Detect which cell encompasses the target text, then output its [X, Y] center coordinate. 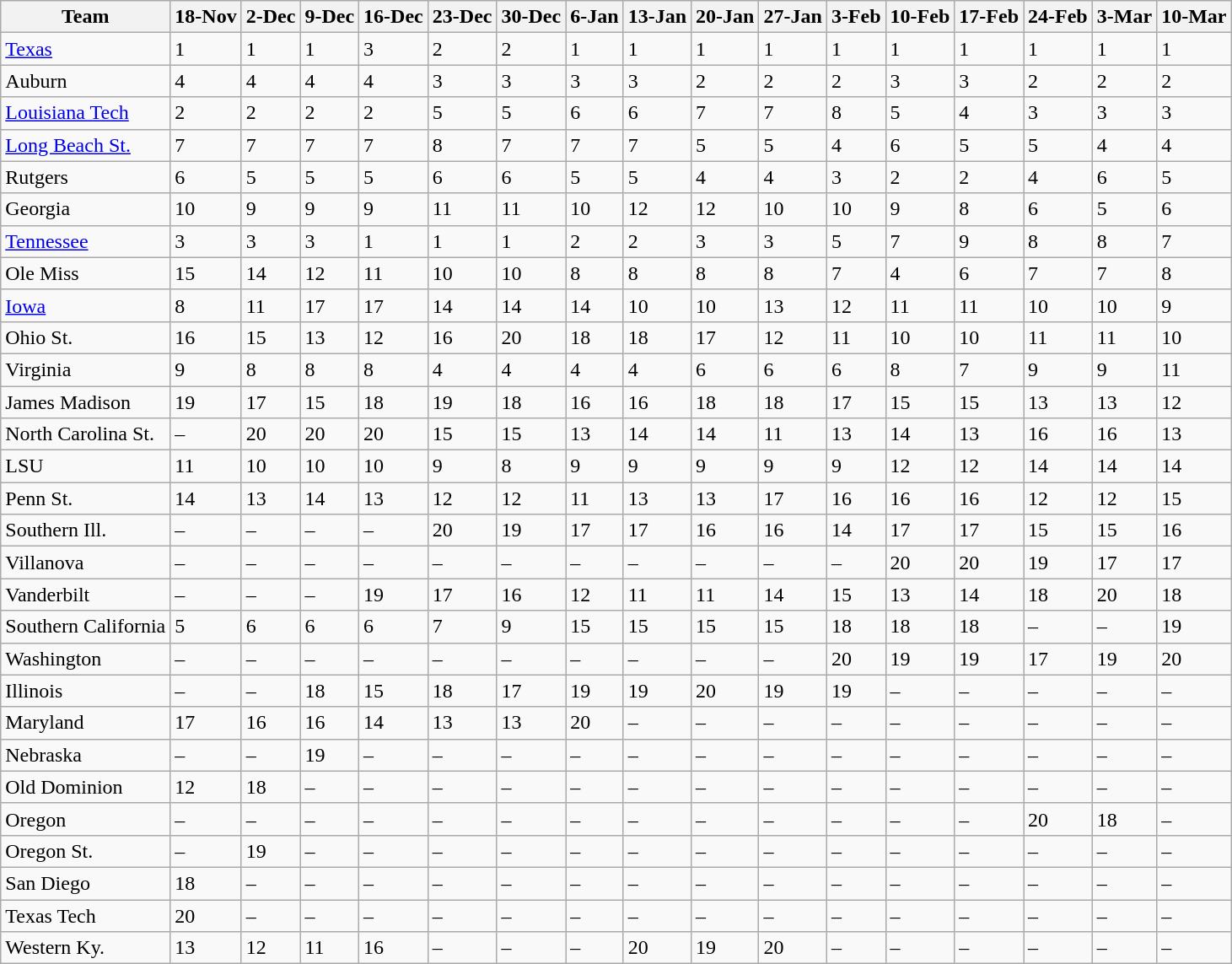
Oregon St. [86, 851]
9-Dec [330, 17]
San Diego [86, 883]
Team [86, 17]
2-Dec [271, 17]
Penn St. [86, 498]
Georgia [86, 209]
20-Jan [725, 17]
Iowa [86, 305]
Vanderbilt [86, 595]
Illinois [86, 691]
LSU [86, 466]
17-Feb [989, 17]
30-Dec [531, 17]
Southern Ill. [86, 530]
13-Jan [657, 17]
Rutgers [86, 177]
18-Nov [206, 17]
Maryland [86, 723]
10-Feb [920, 17]
Long Beach St. [86, 145]
Tennessee [86, 241]
24-Feb [1058, 17]
Texas Tech [86, 915]
Texas [86, 49]
27-Jan [793, 17]
Oregon [86, 819]
3-Feb [856, 17]
North Carolina St. [86, 434]
Villanova [86, 563]
Auburn [86, 81]
Nebraska [86, 755]
6-Jan [594, 17]
10-Mar [1194, 17]
Old Dominion [86, 787]
Louisiana Tech [86, 113]
Virginia [86, 369]
Ohio St. [86, 337]
Ole Miss [86, 273]
Washington [86, 659]
Western Ky. [86, 948]
James Madison [86, 402]
3-Mar [1124, 17]
16-Dec [394, 17]
23-Dec [462, 17]
Southern California [86, 627]
